For the text-containing cell, return its midpoint in [X, Y] coordinate format. 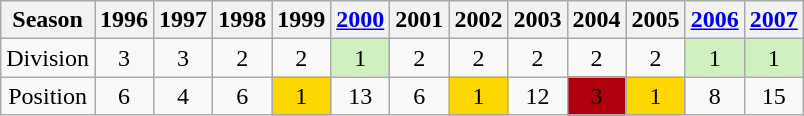
2007 [774, 20]
2004 [596, 20]
Division [48, 58]
1997 [184, 20]
4 [184, 96]
2005 [656, 20]
2001 [420, 20]
8 [714, 96]
2006 [714, 20]
1998 [242, 20]
13 [360, 96]
2000 [360, 20]
Season [48, 20]
1996 [124, 20]
2002 [478, 20]
1999 [302, 20]
15 [774, 96]
2003 [538, 20]
Position [48, 96]
12 [538, 96]
